For the text-containing cell, return its midpoint in [X, Y] coordinate format. 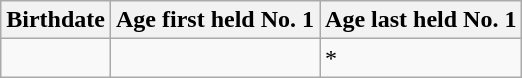
Age last held No. 1 [421, 20]
Age first held No. 1 [214, 20]
Birthdate [56, 20]
* [421, 58]
